Provide the (X, Y) coordinate of the cell's center where the given text is located.  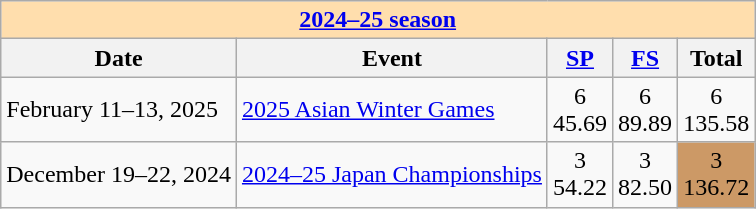
6 45.69 (580, 110)
2024–25 Japan Championships (392, 174)
2025 Asian Winter Games (392, 110)
2024–25 season (378, 20)
Total (716, 58)
3 54.22 (580, 174)
Date (119, 58)
6 135.58 (716, 110)
Event (392, 58)
3 136.72 (716, 174)
3 82.50 (646, 174)
SP (580, 58)
6 89.89 (646, 110)
FS (646, 58)
February 11–13, 2025 (119, 110)
December 19–22, 2024 (119, 174)
